Return [x, y] of the center of cell containing provided text 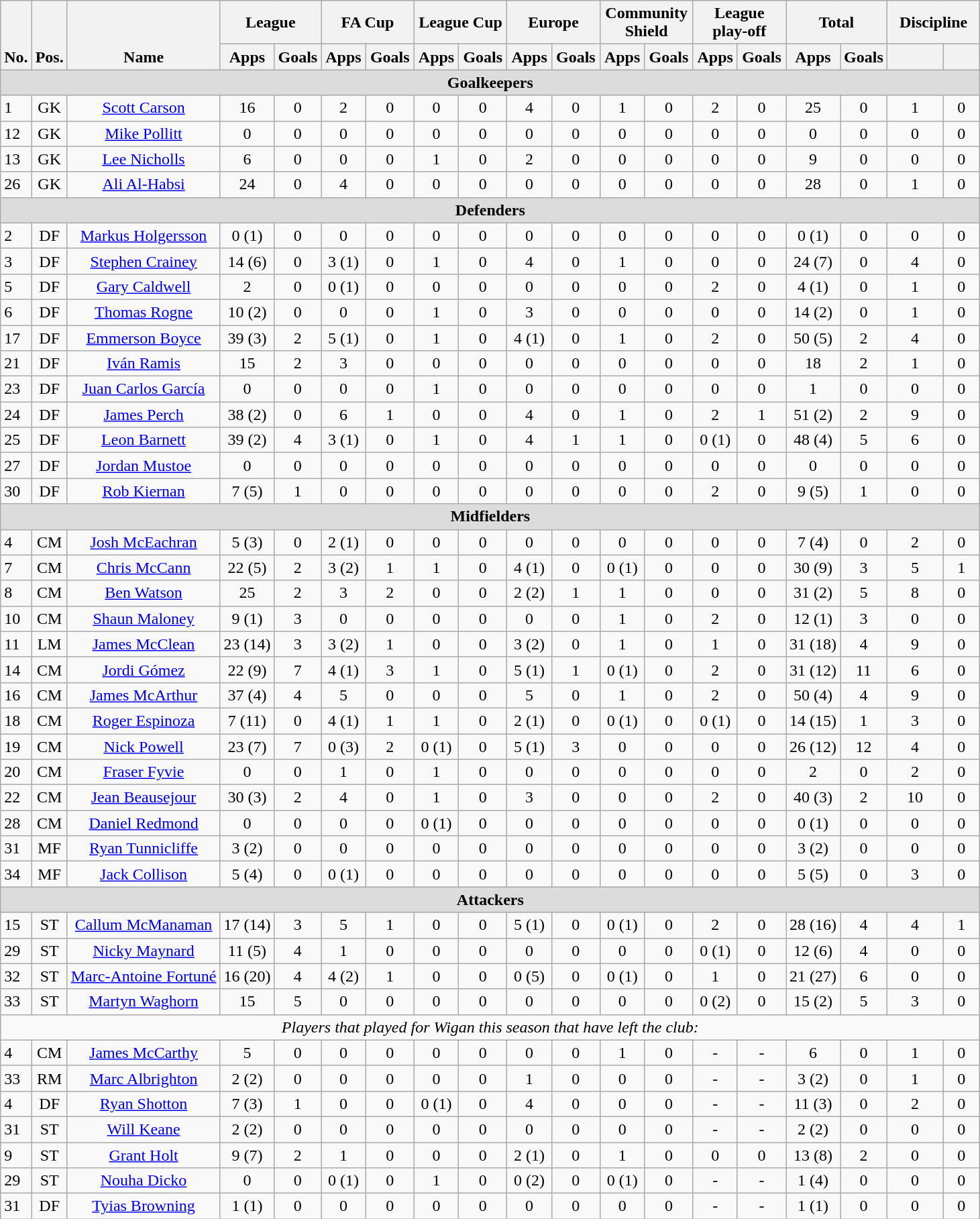
Jean Beausejour [144, 798]
Ryan Tunnicliffe [144, 849]
12 (6) [813, 951]
Grant Holt [144, 1155]
James McClean [144, 644]
Ryan Shotton [144, 1104]
9 (5) [813, 491]
Ali Al-Habsi [144, 184]
Daniel Redmond [144, 823]
Juan Carlos García [144, 389]
48 (4) [813, 440]
Nick Powell [144, 747]
LM [50, 644]
13 (8) [813, 1155]
Players that played for Wigan this season that have left the club: [490, 1027]
Josh McEachran [144, 542]
23 (7) [247, 747]
20 [16, 772]
26 (12) [813, 747]
10 (2) [247, 312]
Europe [554, 23]
Attackers [490, 900]
7 (4) [813, 542]
51 (2) [813, 415]
32 [16, 976]
League play-off [739, 23]
Will Keane [144, 1129]
37 (4) [247, 695]
14 (15) [813, 721]
James McArthur [144, 695]
Shaun Maloney [144, 619]
22 (9) [247, 670]
17 [16, 337]
5 (5) [813, 874]
Ben Watson [144, 593]
38 (2) [247, 415]
Discipline [934, 23]
FA Cup [368, 23]
Pos. [50, 35]
7 (5) [247, 491]
Goalkeepers [490, 83]
Tyias Browning [144, 1206]
Nicky Maynard [144, 951]
Gary Caldwell [144, 286]
No. [16, 35]
Defenders [490, 210]
50 (5) [813, 337]
14 [16, 670]
11 (5) [247, 951]
7 (3) [247, 1104]
Community Shield [647, 23]
21 (27) [813, 976]
19 [16, 747]
22 [16, 798]
Marc-Antoine Fortuné [144, 976]
21 [16, 364]
28 (16) [813, 925]
39 (2) [247, 440]
24 (7) [813, 261]
Callum McManaman [144, 925]
Martyn Waghorn [144, 1002]
9 (7) [247, 1155]
Stephen Crainey [144, 261]
Midfielders [490, 517]
31 (18) [813, 644]
Roger Espinoza [144, 721]
Emmerson Boyce [144, 337]
31 (12) [813, 670]
James Perch [144, 415]
Chris McCann [144, 568]
Fraser Fyvie [144, 772]
7 (11) [247, 721]
League Cup [460, 23]
4 (2) [343, 976]
5 (3) [247, 542]
Rob Kiernan [144, 491]
31 (2) [813, 593]
Lee Nicholls [144, 159]
Leon Barnett [144, 440]
Jordan Mustoe [144, 466]
14 (6) [247, 261]
Nouha Dicko [144, 1181]
39 (3) [247, 337]
17 (14) [247, 925]
12 (1) [813, 619]
27 [16, 466]
5 (4) [247, 874]
0 (5) [530, 976]
Iván Ramis [144, 364]
30 (3) [247, 798]
Mike Pollitt [144, 134]
40 (3) [813, 798]
16 (20) [247, 976]
1 (4) [813, 1181]
Jordi Gómez [144, 670]
14 (2) [813, 312]
11 (3) [813, 1104]
15 (2) [813, 1002]
Markus Holgersson [144, 235]
13 [16, 159]
Marc Albrighton [144, 1078]
Name [144, 35]
9 (1) [247, 619]
50 (4) [813, 695]
23 [16, 389]
30 [16, 491]
Thomas Rogne [144, 312]
RM [50, 1078]
26 [16, 184]
League [271, 23]
Scott Carson [144, 108]
Total [837, 23]
0 (3) [343, 747]
30 (9) [813, 568]
34 [16, 874]
22 (5) [247, 568]
23 (14) [247, 644]
James McCarthy [144, 1053]
Jack Collison [144, 874]
